For the text-containing cell, return its midpoint in (x, y) coordinate format. 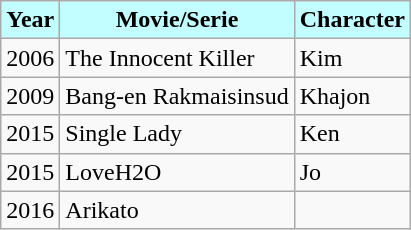
2009 (30, 96)
The Innocent Killer (177, 58)
LoveH2O (177, 172)
Single Lady (177, 134)
Khajon (352, 96)
Arikato (177, 210)
Kim (352, 58)
Bang-en Rakmaisinsud (177, 96)
Ken (352, 134)
Movie/Serie (177, 20)
2016 (30, 210)
2006 (30, 58)
Character (352, 20)
Jo (352, 172)
Year (30, 20)
